Determine the [X, Y] coordinate at the center of the cell enclosing the given text.  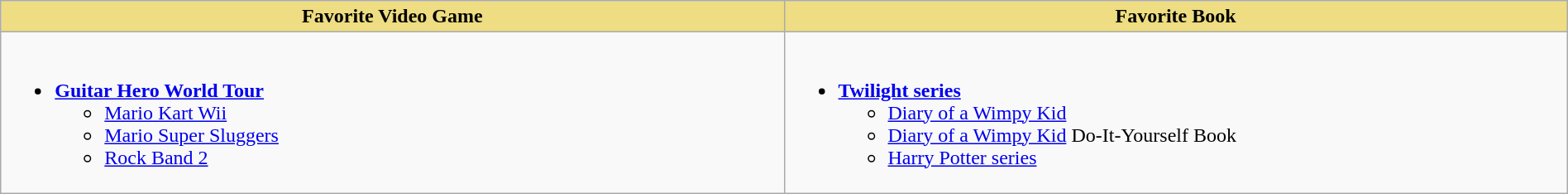
Favorite Book [1176, 17]
Guitar Hero World TourMario Kart WiiMario Super SluggersRock Band 2 [392, 113]
Twilight seriesDiary of a Wimpy KidDiary of a Wimpy Kid Do-It-Yourself BookHarry Potter series [1176, 113]
Favorite Video Game [392, 17]
